Extract the [X, Y] coordinate from the center of the cell holding the provided text.  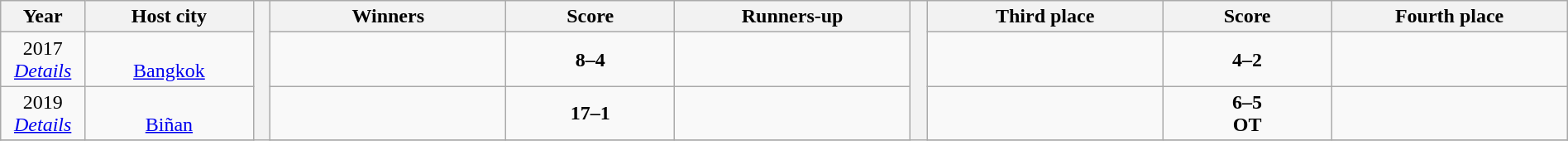
8–4 [590, 60]
Runners-up [792, 17]
2017 Details [43, 60]
Winners [389, 17]
2019 Details [43, 113]
Fourth place [1449, 17]
Bangkok [170, 60]
Host city [170, 17]
Biñan [170, 113]
17–1 [590, 113]
Year [43, 17]
6–5OT [1247, 113]
Third place [1045, 17]
4–2 [1247, 60]
